Extract the [x, y] coordinate from the center of the cell holding the provided text.  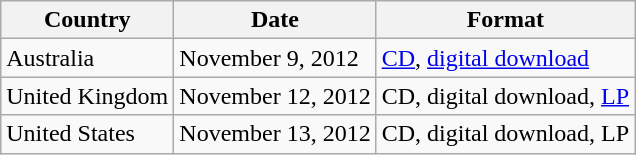
Country [88, 20]
November 9, 2012 [275, 58]
United Kingdom [88, 96]
Date [275, 20]
United States [88, 134]
November 12, 2012 [275, 96]
Format [505, 20]
CD, digital download [505, 58]
November 13, 2012 [275, 134]
Australia [88, 58]
